Provide the [x, y] coordinate of the cell's center where the given text is located.  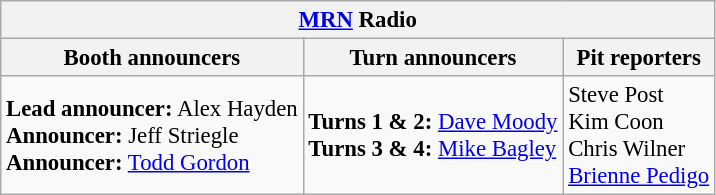
Pit reporters [639, 58]
Turns 1 & 2: Dave MoodyTurns 3 & 4: Mike Bagley [433, 136]
Turn announcers [433, 58]
Booth announcers [152, 58]
Steve PostKim CoonChris WilnerBrienne Pedigo [639, 136]
Lead announcer: Alex HaydenAnnouncer: Jeff StriegleAnnouncer: Todd Gordon [152, 136]
MRN Radio [358, 20]
